Return the (x, y) coordinate for the center point of the cell that contains the specified text.  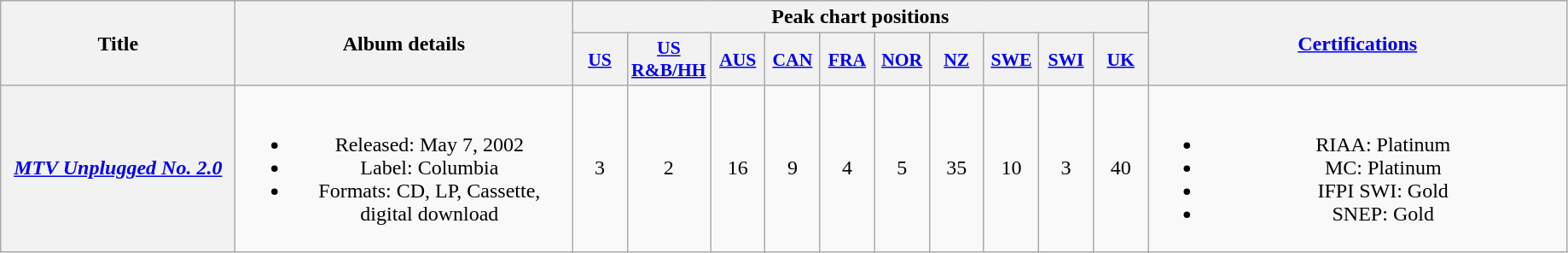
40 (1121, 168)
35 (956, 168)
UK (1121, 60)
Certifications (1358, 43)
Peak chart positions (860, 17)
AUS (738, 60)
2 (669, 168)
9 (793, 168)
10 (1011, 168)
Album details (404, 43)
5 (902, 168)
SWE (1011, 60)
RIAA: PlatinumMC: PlatinumIFPI SWI: GoldSNEP: Gold (1358, 168)
Released: May 7, 2002Label: ColumbiaFormats: CD, LP, Cassette, digital download (404, 168)
Title (118, 43)
MTV Unplugged No. 2.0 (118, 168)
CAN (793, 60)
FRA (847, 60)
NZ (956, 60)
4 (847, 168)
SWI (1066, 60)
16 (738, 168)
US R&B/HH (669, 60)
NOR (902, 60)
US (600, 60)
